From the cell containing the given text, extract its center point as [x, y] coordinate. 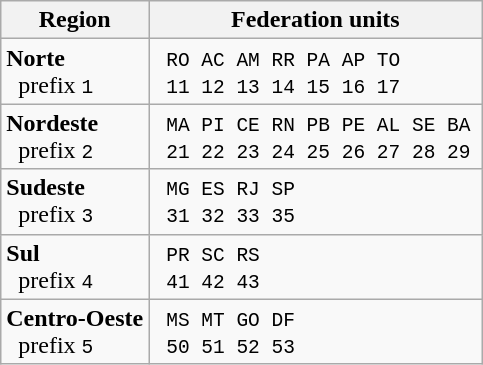
Nordeste prefix 2 [75, 136]
Region [75, 20]
PR SC RS 41 42 43 [316, 266]
MA PI CE RN PB PE AL SE BA 21 22 23 24 25 26 27 28 29 [316, 136]
Federation units [316, 20]
RO AC AM RR PA AP TO 11 12 13 14 15 16 17 [316, 72]
Centro-Oeste prefix 5 [75, 332]
Sudeste prefix 3 [75, 202]
MS MT GO DF 50 51 52 53 [316, 332]
Sul prefix 4 [75, 266]
MG ES RJ SP 31 32 33 35 [316, 202]
Norte prefix 1 [75, 72]
